Capture the cell that displays the provided text and extract its (X, Y) central coordinate. 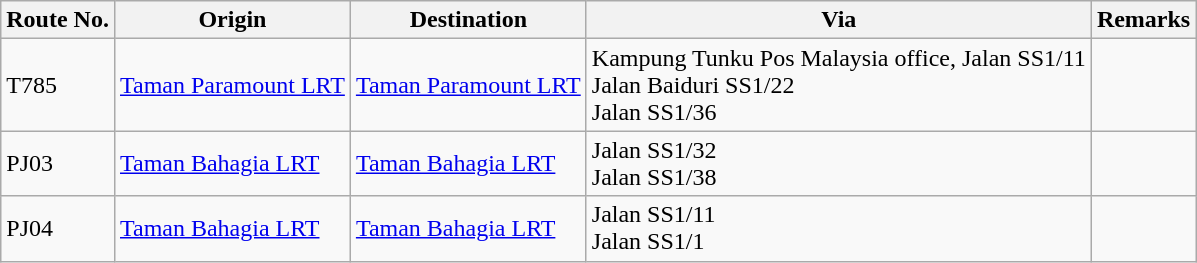
PJ04 (58, 228)
Kampung Tunku Pos Malaysia office, Jalan SS1/11 Jalan Baiduri SS1/22 Jalan SS1/36 (838, 85)
Via (838, 20)
T785 (58, 85)
Route No. (58, 20)
Jalan SS1/11Jalan SS1/1 (838, 228)
PJ03 (58, 164)
Destination (468, 20)
Jalan SS1/32Jalan SS1/38 (838, 164)
Remarks (1143, 20)
Origin (232, 20)
